From the cell containing the given text, extract its center point as (x, y) coordinate. 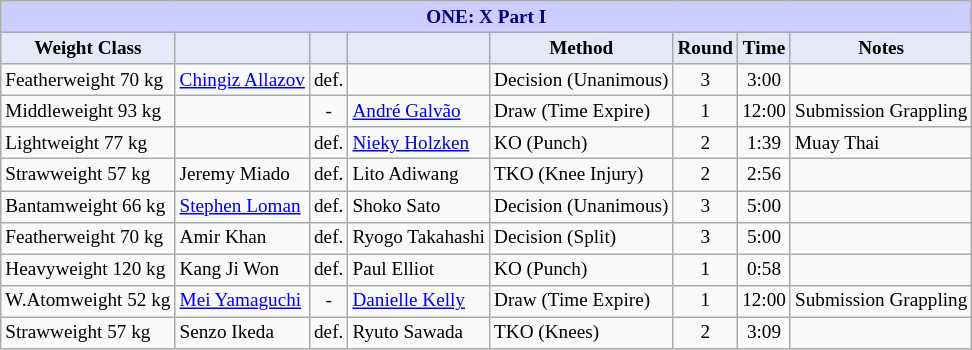
TKO (Knee Injury) (580, 175)
Ryuto Sawada (419, 333)
Heavyweight 120 kg (88, 270)
Danielle Kelly (419, 301)
Shoko Sato (419, 206)
Chingiz Allazov (242, 80)
Bantamweight 66 kg (88, 206)
André Galvão (419, 111)
1:39 (764, 143)
Notes (880, 48)
Lito Adiwang (419, 175)
Senzo Ikeda (242, 333)
Middleweight 93 kg (88, 111)
Round (706, 48)
3:09 (764, 333)
Paul Elliot (419, 270)
Weight Class (88, 48)
0:58 (764, 270)
2:56 (764, 175)
Mei Yamaguchi (242, 301)
Nieky Holzken (419, 143)
W.Atomweight 52 kg (88, 301)
Muay Thai (880, 143)
Lightweight 77 kg (88, 143)
TKO (Knees) (580, 333)
3:00 (764, 80)
Jeremy Miado (242, 175)
Decision (Split) (580, 238)
ONE: X Part I (486, 17)
Amir Khan (242, 238)
Time (764, 48)
Kang Ji Won (242, 270)
Method (580, 48)
Stephen Loman (242, 206)
Ryogo Takahashi (419, 238)
